Output the (X, Y) coordinate of the center of the cell containing the given text.  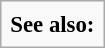
See also: (52, 24)
